Extract the (X, Y) coordinate from the center of the cell holding the provided text.  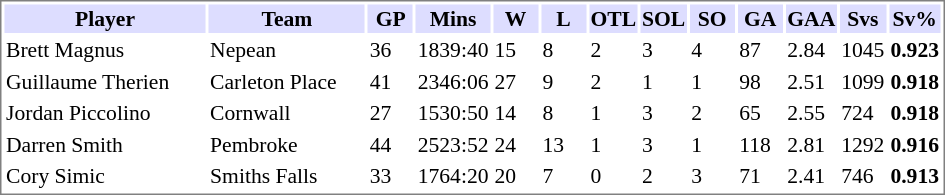
0.916 (915, 144)
Smiths Falls (288, 176)
Brett Magnus (104, 50)
0 (614, 176)
Jordan Piccolino (104, 113)
L (564, 18)
2346:06 (453, 82)
SO (712, 18)
Guillaume Therien (104, 82)
44 (390, 144)
1292 (863, 144)
Team (288, 18)
65 (760, 113)
Nepean (288, 50)
9 (564, 82)
118 (760, 144)
W (516, 18)
2523:52 (453, 144)
1045 (863, 50)
2.84 (812, 50)
87 (760, 50)
98 (760, 82)
36 (390, 50)
14 (516, 113)
15 (516, 50)
13 (564, 144)
Player (104, 18)
2.51 (812, 82)
1099 (863, 82)
SOL (664, 18)
24 (516, 144)
GAA (812, 18)
Mins (453, 18)
Pembroke (288, 144)
2.55 (812, 113)
Cornwall (288, 113)
2.81 (812, 144)
2.41 (812, 176)
OTL (614, 18)
Darren Smith (104, 144)
Svs (863, 18)
GP (390, 18)
724 (863, 113)
0.913 (915, 176)
1839:40 (453, 50)
GA (760, 18)
1530:50 (453, 113)
41 (390, 82)
Sv% (915, 18)
1764:20 (453, 176)
Cory Simic (104, 176)
33 (390, 176)
4 (712, 50)
71 (760, 176)
746 (863, 176)
20 (516, 176)
0.923 (915, 50)
Carleton Place (288, 82)
7 (564, 176)
